Locate the cell with the specified text and output its (x, y) center coordinate. 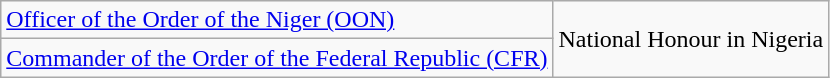
National Honour in Nigeria (691, 39)
Commander of the Order of the Federal Republic (CFR) (277, 58)
Officer of the Order of the Niger (OON) (277, 20)
